For the text-containing cell, return its midpoint in (X, Y) coordinate format. 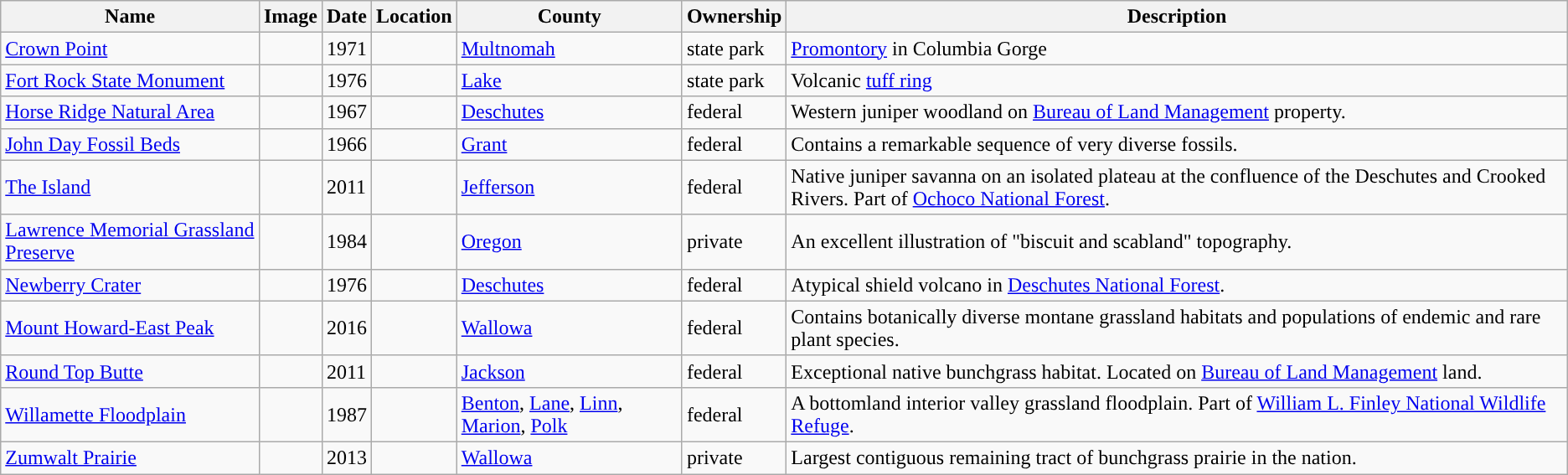
Largest contiguous remaining tract of bunchgrass prairie in the nation. (1177, 457)
Image (290, 17)
1984 (347, 241)
Zumwalt Prairie (131, 457)
Atypical shield volcano in Deschutes National Forest. (1177, 285)
Oregon (570, 241)
Round Top Butte (131, 371)
Lawrence Memorial Grassland Preserve (131, 241)
Volcanic tuff ring (1177, 80)
An excellent illustration of "biscuit and scabland" topography. (1177, 241)
2016 (347, 328)
Western juniper woodland on Bureau of Land Management property. (1177, 112)
Native juniper savanna on an isolated plateau at the confluence of the Deschutes and Crooked Rivers. Part of Ochoco National Forest. (1177, 188)
1967 (347, 112)
1966 (347, 144)
Mount Howard-East Peak (131, 328)
1971 (347, 49)
Fort Rock State Monument (131, 80)
2013 (347, 457)
Benton, Lane, Linn, Marion, Polk (570, 414)
Description (1177, 17)
County (570, 17)
Willamette Floodplain (131, 414)
Newberry Crater (131, 285)
Jefferson (570, 188)
Date (347, 17)
Exceptional native bunchgrass habitat. Located on Bureau of Land Management land. (1177, 371)
Name (131, 17)
Ownership (734, 17)
Promontory in Columbia Gorge (1177, 49)
1987 (347, 414)
Crown Point (131, 49)
Grant (570, 144)
The Island (131, 188)
Contains botanically diverse montane grassland habitats and populations of endemic and rare plant species. (1177, 328)
John Day Fossil Beds (131, 144)
Horse Ridge Natural Area (131, 112)
Contains a remarkable sequence of very diverse fossils. (1177, 144)
A bottomland interior valley grassland floodplain. Part of William L. Finley National Wildlife Refuge. (1177, 414)
Location (414, 17)
Lake (570, 80)
Jackson (570, 371)
Multnomah (570, 49)
